Return [x, y] of the center of cell containing provided text 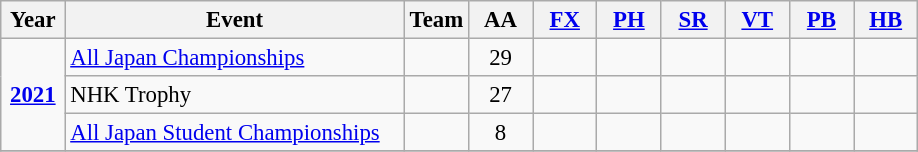
2021 [33, 96]
SR [693, 20]
VT [757, 20]
All Japan Student Championships [234, 133]
PB [821, 20]
AA [500, 20]
Event [234, 20]
Year [33, 20]
8 [500, 133]
29 [500, 58]
HB [886, 20]
27 [500, 95]
FX [565, 20]
All Japan Championships [234, 58]
PH [629, 20]
NHK Trophy [234, 95]
Team [436, 20]
